Return the (X, Y) coordinate for the center point of the cell that contains the specified text.  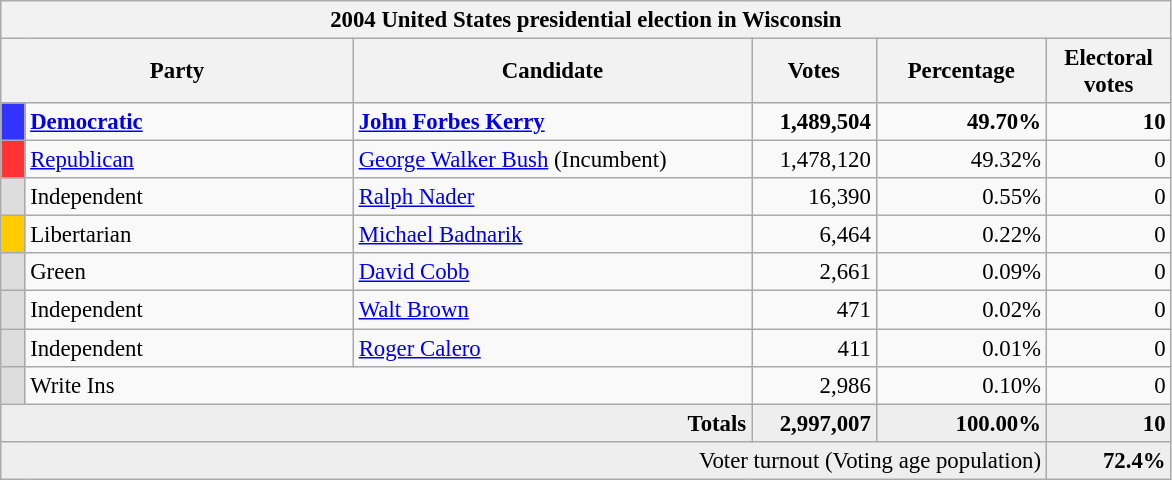
Roger Calero (552, 348)
Democratic (189, 122)
Votes (814, 72)
6,464 (814, 235)
471 (814, 310)
Green (189, 273)
Party (178, 72)
411 (814, 348)
Libertarian (189, 235)
0.09% (961, 273)
0.55% (961, 197)
0.22% (961, 235)
16,390 (814, 197)
Electoral votes (1108, 72)
Ralph Nader (552, 197)
Michael Badnarik (552, 235)
George Walker Bush (Incumbent) (552, 160)
0.02% (961, 310)
2,986 (814, 385)
Candidate (552, 72)
1,478,120 (814, 160)
49.70% (961, 122)
John Forbes Kerry (552, 122)
0.10% (961, 385)
1,489,504 (814, 122)
2004 United States presidential election in Wisconsin (586, 20)
2,661 (814, 273)
49.32% (961, 160)
2,997,007 (814, 423)
Percentage (961, 72)
100.00% (961, 423)
David Cobb (552, 273)
72.4% (1108, 460)
Walt Brown (552, 310)
Voter turnout (Voting age population) (524, 460)
0.01% (961, 348)
Republican (189, 160)
Write Ins (388, 385)
Totals (376, 423)
